Identify which cell holds the provided text, then report its [X, Y] central coordinate. 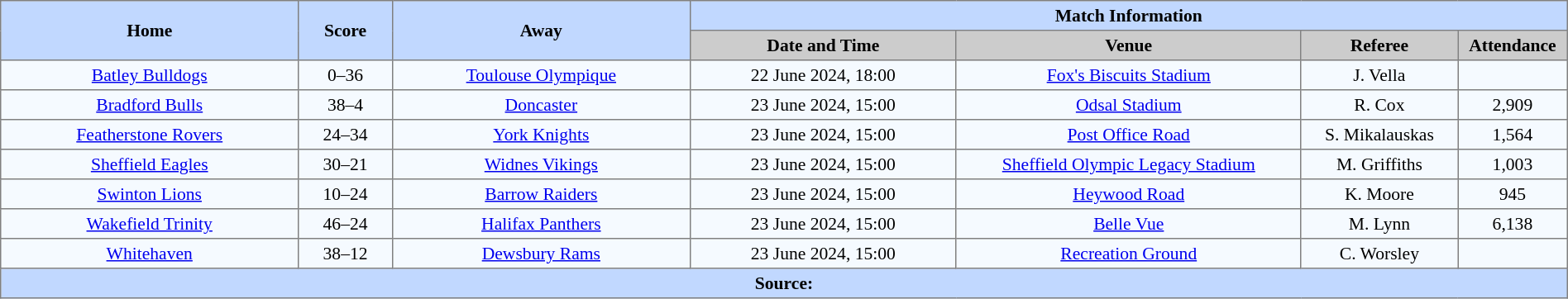
Bradford Bulls [150, 105]
Home [150, 31]
Away [541, 31]
S. Mikalauskas [1379, 135]
Sheffield Olympic Legacy Stadium [1128, 164]
1,003 [1513, 164]
Batley Bulldogs [150, 75]
M. Griffiths [1379, 164]
Source: [784, 283]
46–24 [346, 224]
38–4 [346, 105]
10–24 [346, 194]
Dewsbury Rams [541, 254]
22 June 2024, 18:00 [823, 75]
Fox's Biscuits Stadium [1128, 75]
York Knights [541, 135]
Featherstone Rovers [150, 135]
M. Lynn [1379, 224]
Doncaster [541, 105]
30–21 [346, 164]
24–34 [346, 135]
Match Information [1128, 16]
Recreation Ground [1128, 254]
Swinton Lions [150, 194]
Post Office Road [1128, 135]
Heywood Road [1128, 194]
Score [346, 31]
38–12 [346, 254]
R. Cox [1379, 105]
Toulouse Olympique [541, 75]
Wakefield Trinity [150, 224]
6,138 [1513, 224]
2,909 [1513, 105]
Odsal Stadium [1128, 105]
Barrow Raiders [541, 194]
K. Moore [1379, 194]
Widnes Vikings [541, 164]
C. Worsley [1379, 254]
Attendance [1513, 45]
J. Vella [1379, 75]
Whitehaven [150, 254]
945 [1513, 194]
Sheffield Eagles [150, 164]
Venue [1128, 45]
Belle Vue [1128, 224]
Referee [1379, 45]
Date and Time [823, 45]
0–36 [346, 75]
Halifax Panthers [541, 224]
1,564 [1513, 135]
